Return [X, Y] of the center of cell containing provided text 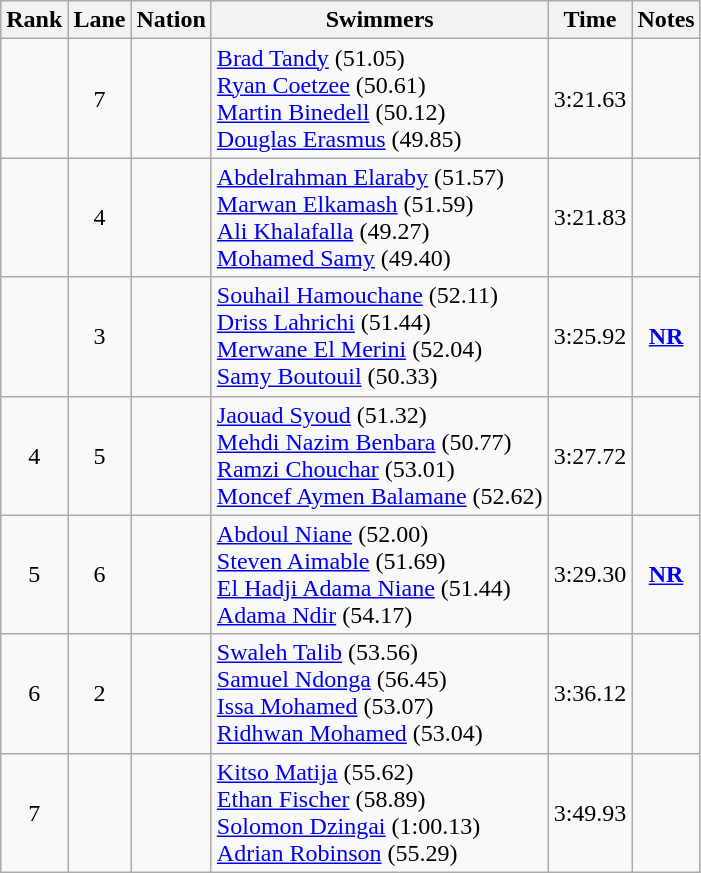
Brad Tandy (51.05)Ryan Coetzee (50.61)Martin Binedell (50.12)Douglas Erasmus (49.85) [380, 98]
3:25.92 [590, 336]
Rank [34, 20]
2 [100, 694]
Jaouad Syoud (51.32)Mehdi Nazim Benbara (50.77)Ramzi Chouchar (53.01)Moncef Aymen Balamane (52.62) [380, 456]
Notes [666, 20]
3:27.72 [590, 456]
3:29.30 [590, 574]
Swaleh Talib (53.56)Samuel Ndonga (56.45)Issa Mohamed (53.07)Ridhwan Mohamed (53.04) [380, 694]
3:21.83 [590, 218]
Abdelrahman Elaraby (51.57)Marwan Elkamash (51.59)Ali Khalafalla (49.27)Mohamed Samy (49.40) [380, 218]
3:49.93 [590, 812]
3:36.12 [590, 694]
3 [100, 336]
Souhail Hamouchane (52.11)Driss Lahrichi (51.44)Merwane El Merini (52.04)Samy Boutouil (50.33) [380, 336]
Swimmers [380, 20]
Lane [100, 20]
Time [590, 20]
3:21.63 [590, 98]
Abdoul Niane (52.00)Steven Aimable (51.69)El Hadji Adama Niane (51.44)Adama Ndir (54.17) [380, 574]
Nation [171, 20]
Kitso Matija (55.62)Ethan Fischer (58.89)Solomon Dzingai (1:00.13)Adrian Robinson (55.29) [380, 812]
